Identify which cell holds the provided text, then report its (x, y) central coordinate. 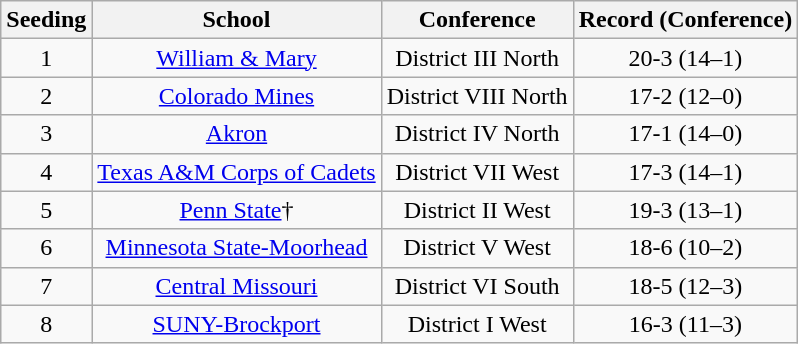
20-3 (14–1) (686, 58)
William & Mary (236, 58)
5 (46, 210)
District V West (477, 248)
District III North (477, 58)
4 (46, 172)
Texas A&M Corps of Cadets (236, 172)
17-3 (14–1) (686, 172)
District VI South (477, 286)
17-1 (14–0) (686, 134)
8 (46, 324)
2 (46, 96)
District VIII North (477, 96)
18-6 (10–2) (686, 248)
17-2 (12–0) (686, 96)
Conference (477, 20)
Record (Conference) (686, 20)
Central Missouri (236, 286)
District II West (477, 210)
Seeding (46, 20)
Akron (236, 134)
7 (46, 286)
16-3 (11–3) (686, 324)
1 (46, 58)
School (236, 20)
3 (46, 134)
District IV North (477, 134)
19-3 (13–1) (686, 210)
Colorado Mines (236, 96)
District I West (477, 324)
18-5 (12–3) (686, 286)
Minnesota State-Moorhead (236, 248)
6 (46, 248)
District VII West (477, 172)
SUNY-Brockport (236, 324)
Penn State† (236, 210)
